Pinpoint the cell where the given text exists, returning its [x, y] midpoint coordinate. 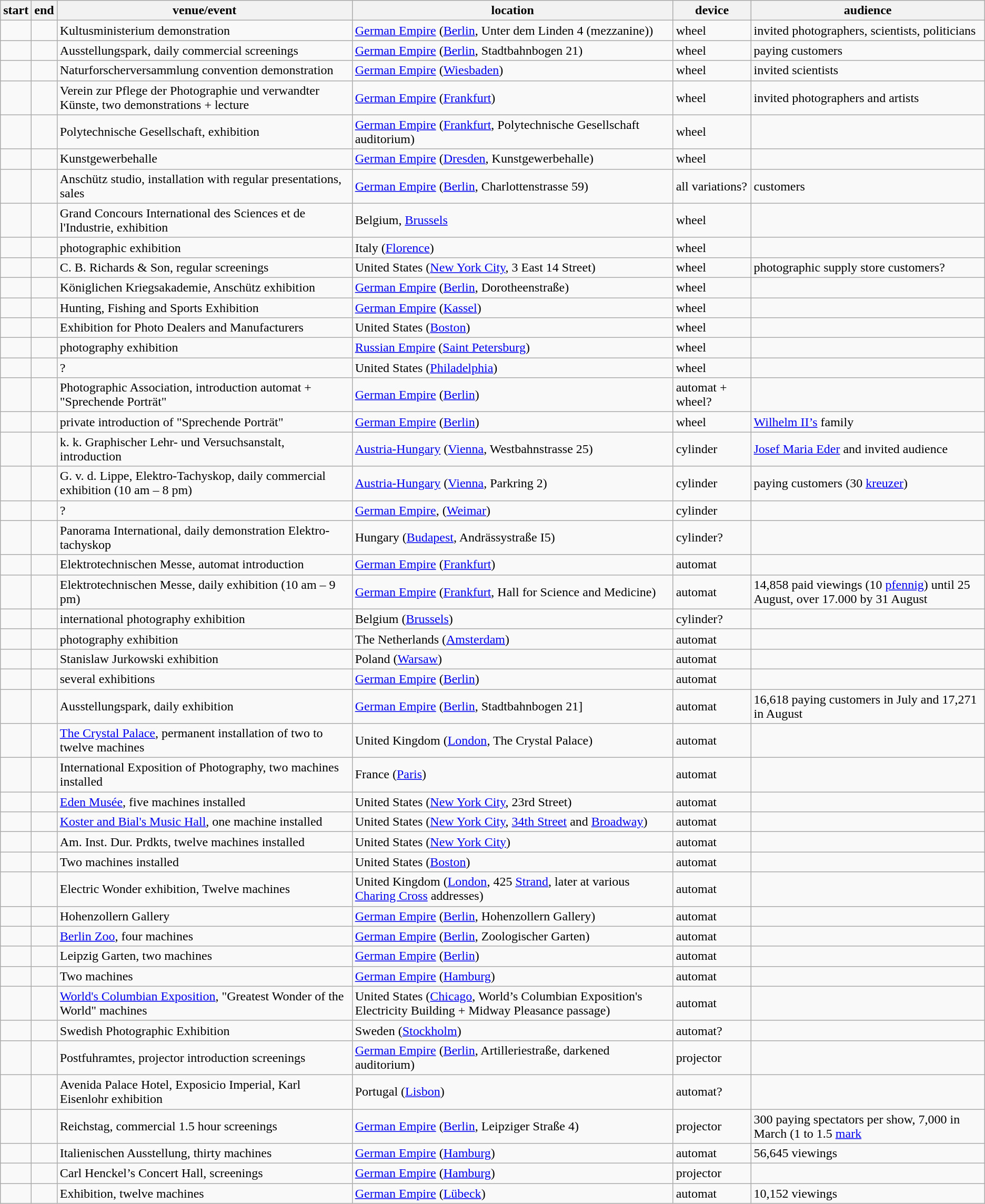
German Empire (Berlin, Hohenzollern Gallery) [512, 916]
German Empire (Kassel) [512, 308]
56,645 viewings [868, 1153]
Carl Henckel’s Concert Hall, screenings [204, 1173]
Hunting, Fishing and Sports Exhibition [204, 308]
Am. Inst. Dur. Prdkts, twelve machines installed [204, 842]
Exhibition for Photo Dealers and Manufacturers [204, 328]
United Kingdom (London, The Crystal Palace) [512, 741]
Postfuhramtes, projector introduction screenings [204, 1058]
14,858 paid viewings (10 pfennig) until 25 August, over 17.000 by 31 August [868, 591]
invited photographers and artists [868, 98]
private introduction of "Sprechende Porträt" [204, 422]
Königlichen Kriegsakademie, Anschütz exhibition [204, 287]
German Empire (Berlin, Zoologischer Garten) [512, 936]
German Empire (Wiesbaden) [512, 71]
Sweden (Stockholm) [512, 1030]
Electric Wonder exhibition, Twelve machines [204, 889]
United States (Chicago, World’s Columbian Exposition's Electricity Building + Midway Pleasance passage) [512, 1003]
United States (New York City) [512, 842]
Elektrotechnischen Messe, automat introduction [204, 565]
Two machines installed [204, 862]
Anschütz studio, installation with regular presentations, sales [204, 186]
Poland (Warsaw) [512, 659]
Avenida Palace Hotel, Exposicio Imperial, Karl Eisenlohr exhibition [204, 1091]
international photography exhibition [204, 619]
Kultusministerium demonstration [204, 31]
World's Columbian Exposition, "Greatest Wonder of the World" machines [204, 1003]
Reichstag, commercial 1.5 hour screenings [204, 1126]
paying customers [868, 51]
Portugal (Lisbon) [512, 1091]
Leipzig Garten, two machines [204, 956]
German Empire (Lübeck) [512, 1193]
automat + wheel? [712, 395]
The Crystal Palace, permanent installation of two to twelve machines [204, 741]
Italienischen Ausstellung, thirty machines [204, 1153]
Hungary (Budapest, Andrässystraße I5) [512, 538]
16,618 paying customers in July and 17,271 in August [868, 706]
German Empire (Frankfurt, Polytechnische Gesellschaft auditorium) [512, 132]
United States (New York City, 23rd Street) [512, 802]
Verein zur Pflege der Photographie und verwandter Künste, two demonstrations + lecture [204, 98]
10,152 viewings [868, 1193]
United States (New York City, 3 East 14 Street) [512, 267]
customers [868, 186]
Swedish Photographic Exhibition [204, 1030]
k. k. Graphischer Lehr- und Versuchsanstalt, introduction [204, 449]
invited photographers, scientists, politicians [868, 31]
photographic supply store customers? [868, 267]
Eden Musée, five machines installed [204, 802]
location [512, 11]
Kunstgewerbehalle [204, 159]
invited scientists [868, 71]
Austria-Hungary (Vienna, Parkring 2) [512, 483]
end [44, 11]
Polytechnische Gesellschaft, exhibition [204, 132]
German Empire (Berlin, Dorotheenstraße) [512, 287]
German Empire (Dresden, Kunstgewerbehalle) [512, 159]
300 paying spectators per show, 7,000 in March (1 to 1.5 mark [868, 1126]
German Empire (Berlin, Stadtbahnbogen 21] [512, 706]
Italy (Florence) [512, 247]
United States (Philadelphia) [512, 368]
Grand Concours International des Sciences et de l'Industrie, exhibition [204, 220]
G. v. d. Lippe, Elektro-Tachyskop, daily commercial exhibition (10 am – 8 pm) [204, 483]
German Empire (Berlin, Artilleriestraße, darkened auditorium) [512, 1058]
all variations? [712, 186]
Exhibition, twelve machines [204, 1193]
German Empire (Frankfurt, Hall for Science and Medicine) [512, 591]
Josef Maria Eder and invited audience [868, 449]
Austria-Hungary (Vienna, Westbahnstrasse 25) [512, 449]
United Kingdom (London, 425 Strand, later at various Charing Cross addresses) [512, 889]
International Exposition of Photography, two machines installed [204, 775]
paying customers (30 kreuzer) [868, 483]
Koster and Bial's Music Hall, one machine installed [204, 822]
venue/event [204, 11]
start [16, 11]
C. B. Richards & Son, regular screenings [204, 267]
Photographic Association, introduction automat + "Sprechende Porträt" [204, 395]
Elektrotechnischen Messe, daily exhibition (10 am – 9 pm) [204, 591]
Stanislaw Jurkowski exhibition [204, 659]
United States (New York City, 34th Street and Broadway) [512, 822]
France (Paris) [512, 775]
Ausstellungspark, daily commercial screenings [204, 51]
photographic exhibition [204, 247]
Ausstellungspark, daily exhibition [204, 706]
Belgium, Brussels [512, 220]
several exhibitions [204, 679]
Panorama International, daily demonstration Elektro-tachyskop [204, 538]
The Netherlands (Amsterdam) [512, 639]
Belgium (Brussels) [512, 619]
German Empire (Berlin, Unter dem Linden 4 (mezzanine)) [512, 31]
German Empire (Berlin, Stadtbahnbogen 21) [512, 51]
German Empire (Berlin, Leipziger Straße 4) [512, 1126]
device [712, 11]
Hohenzollern Gallery [204, 916]
Two machines [204, 976]
German Empire (Berlin, Charlottenstrasse 59) [512, 186]
Russian Empire (Saint Petersburg) [512, 348]
audience [868, 11]
Berlin Zoo, four machines [204, 936]
Wilhelm II’s family [868, 422]
German Empire, (Weimar) [512, 510]
Naturforscherversammlung convention demonstration [204, 71]
